Locate the cell with the specified text and output its (X, Y) center coordinate. 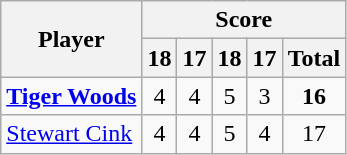
16 (314, 96)
Player (72, 39)
Tiger Woods (72, 96)
3 (264, 96)
Total (314, 58)
Score (244, 20)
Stewart Cink (72, 134)
